Detect which cell encompasses the target text, then output its [x, y] center coordinate. 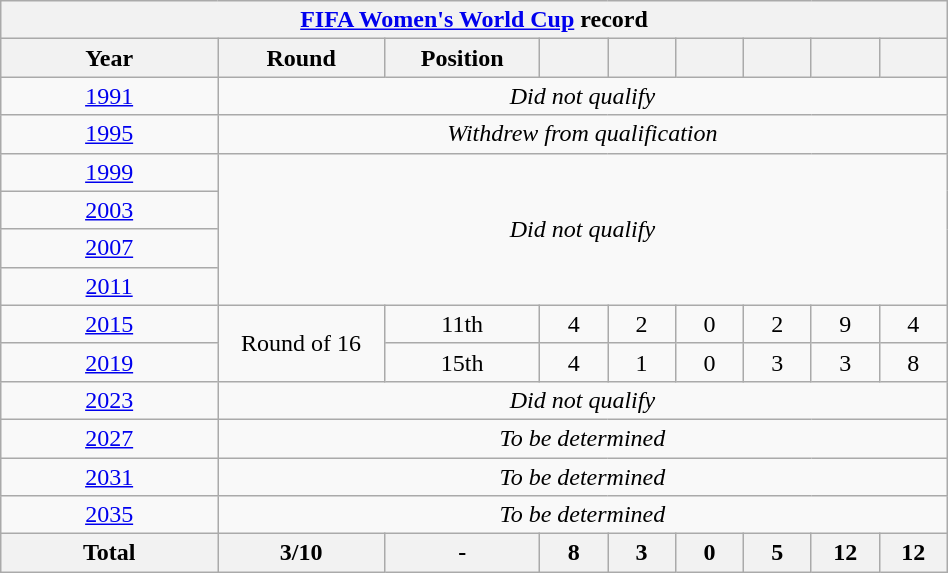
2031 [110, 477]
Withdrew from qualification [583, 134]
Total [110, 553]
Year [110, 58]
Position [462, 58]
2027 [110, 438]
Round of 16 [302, 343]
2007 [110, 248]
1 [642, 362]
Round [302, 58]
2035 [110, 515]
1991 [110, 96]
2011 [110, 286]
11th [462, 324]
- [462, 553]
3/10 [302, 553]
2019 [110, 362]
2023 [110, 400]
1995 [110, 134]
1999 [110, 172]
2003 [110, 210]
15th [462, 362]
5 [777, 553]
2015 [110, 324]
FIFA Women's World Cup record [474, 20]
9 [845, 324]
